Return the [x, y] coordinate for the center point of the cell that contains the specified text.  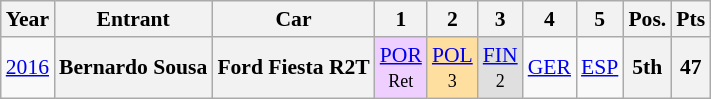
Car [293, 19]
PORRet [401, 68]
5th [647, 68]
Ford Fiesta R2T [293, 68]
ESP [600, 68]
FIN2 [500, 68]
3 [500, 19]
Year [28, 19]
Entrant [133, 19]
Bernardo Sousa [133, 68]
POL3 [452, 68]
5 [600, 19]
Pos. [647, 19]
4 [550, 19]
47 [690, 68]
2 [452, 19]
1 [401, 19]
2016 [28, 68]
Pts [690, 19]
GER [550, 68]
